From the cell containing the given text, extract its center point as (x, y) coordinate. 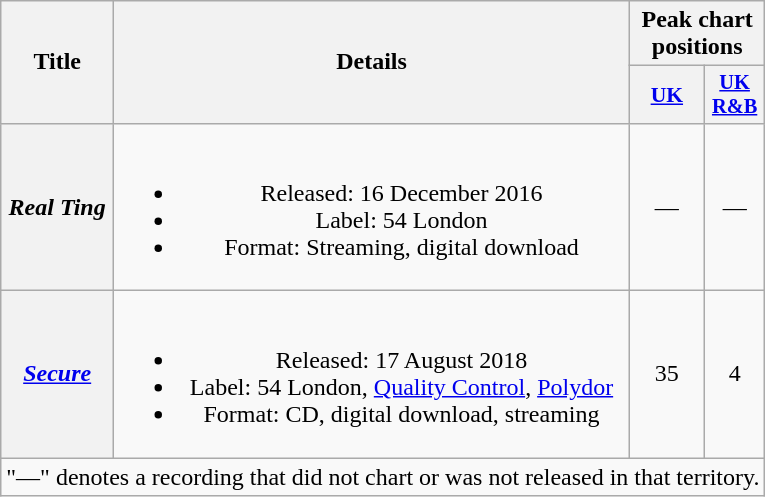
UKR&B (734, 95)
Released: 17 August 2018Label: 54 London, Quality Control, PolydorFormat: CD, digital download, streaming (372, 374)
UK (666, 95)
"—" denotes a recording that did not chart or was not released in that territory. (383, 477)
35 (666, 374)
Real Ting (58, 206)
Secure (58, 374)
Released: 16 December 2016Label: 54 LondonFormat: Streaming, digital download (372, 206)
Peak chart positions (697, 34)
4 (734, 374)
Title (58, 62)
Details (372, 62)
